Provide the [X, Y] coordinate of the cell's center where the given text is located.  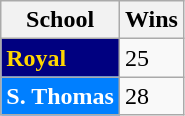
28 [151, 96]
Royal [60, 58]
School [60, 20]
S. Thomas [60, 96]
Wins [151, 20]
25 [151, 58]
